Search for the cell housing the specified text and yield its (x, y) center coordinate. 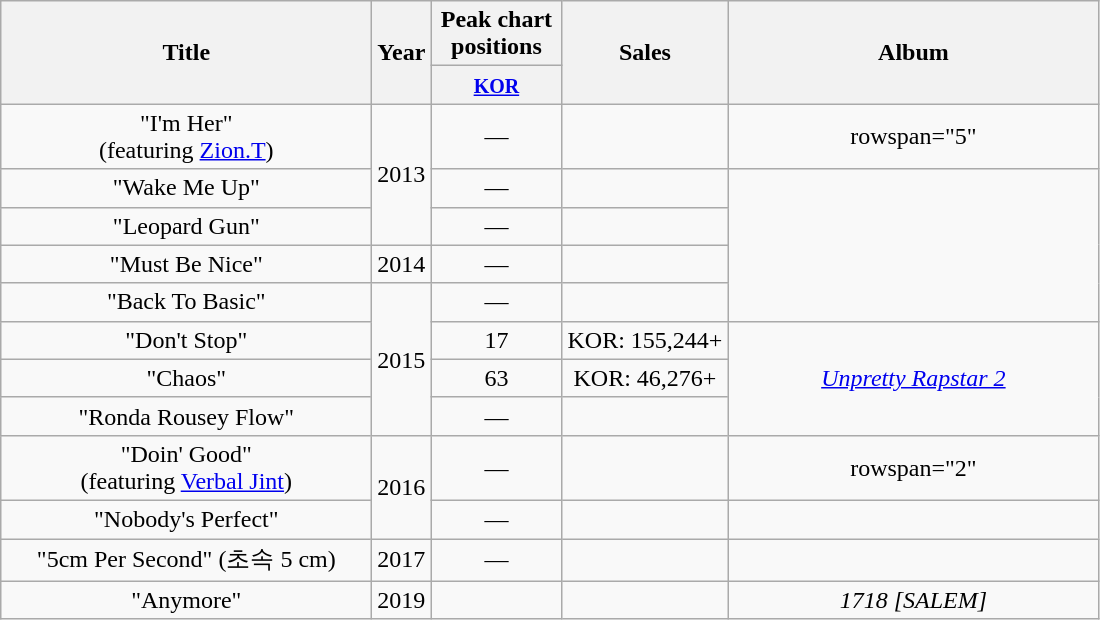
KOR (496, 85)
"Leopard Gun" (186, 226)
"I'm Her" (featuring Zion.T) (186, 136)
"Wake Me Up" (186, 188)
"Back To Basic" (186, 302)
Unpretty Rapstar 2 (914, 378)
2016 (402, 486)
Year (402, 52)
"Ronda Rousey Flow" (186, 416)
"Doin' Good" (featuring Verbal Jint) (186, 468)
Album (914, 52)
2014 (402, 264)
"Nobody's Perfect" (186, 519)
63 (496, 378)
rowspan="2" (914, 468)
Title (186, 52)
Sales (645, 52)
17 (496, 340)
"Chaos" (186, 378)
"Anymore" (186, 600)
KOR: 155,244+ (645, 340)
"Don't Stop" (186, 340)
2017 (402, 560)
rowspan="5" (914, 136)
2015 (402, 359)
2019 (402, 600)
2013 (402, 174)
"5cm Per Second" (초속 5 cm) (186, 560)
1718 [SALEM] (914, 600)
Peak chart positions (496, 34)
KOR: 46,276+ (645, 378)
"Must Be Nice" (186, 264)
